Locate the cell with the specified text and output its (x, y) center coordinate. 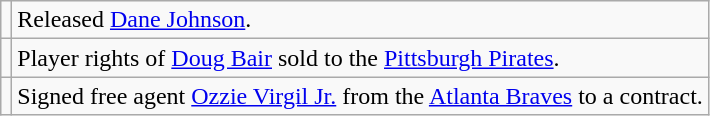
Player rights of Doug Bair sold to the Pittsburgh Pirates. (360, 58)
Released Dane Johnson. (360, 20)
Signed free agent Ozzie Virgil Jr. from the Atlanta Braves to a contract. (360, 96)
